Find where the given text appears and provide that cell's center as [x, y] coordinate. 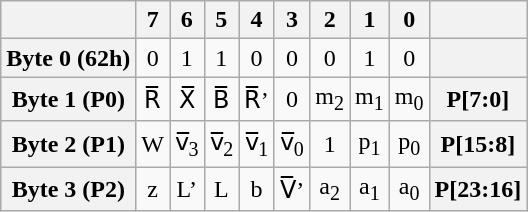
L [222, 189]
Byte 3 (P2) [68, 189]
a0 [409, 189]
p1 [370, 144]
V̅’ [292, 189]
z [153, 189]
v̅3 [188, 144]
m0 [409, 99]
m2 [330, 99]
a2 [330, 189]
m1 [370, 99]
5 [222, 20]
b [257, 189]
2 [330, 20]
Byte 2 (P1) [68, 144]
v̅2 [222, 144]
Byte 0 (62h) [68, 58]
X̅ [188, 99]
6 [188, 20]
P[7:0] [478, 99]
Byte 1 (P0) [68, 99]
B̅ [222, 99]
W [153, 144]
P[15:8] [478, 144]
7 [153, 20]
4 [257, 20]
a1 [370, 189]
v̅0 [292, 144]
L’ [188, 189]
v̅1 [257, 144]
R̅ [153, 99]
p0 [409, 144]
R̅’ [257, 99]
P[23:16] [478, 189]
3 [292, 20]
